From the cell containing the given text, extract its center point as [x, y] coordinate. 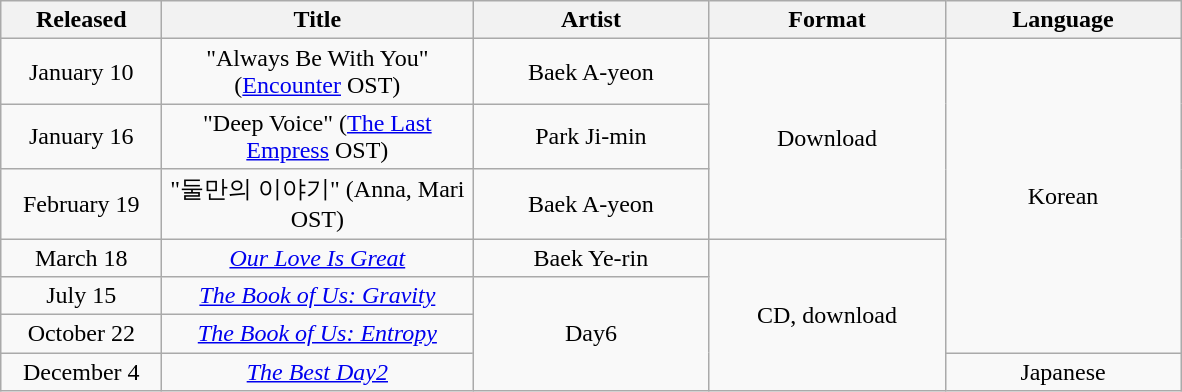
Released [82, 20]
CD, download [827, 314]
Language [1063, 20]
February 19 [82, 204]
Title [318, 20]
Day6 [591, 334]
"Deep Voice" (The Last Empress OST) [318, 136]
"Always Be With You" (Encounter OST) [318, 72]
Japanese [1063, 372]
The Book of Us: Gravity [318, 296]
Download [827, 139]
October 22 [82, 334]
December 4 [82, 372]
January 16 [82, 136]
March 18 [82, 257]
Park Ji-min [591, 136]
Artist [591, 20]
Our Love Is Great [318, 257]
January 10 [82, 72]
Korean [1063, 196]
The Book of Us: Entropy [318, 334]
Format [827, 20]
July 15 [82, 296]
The Best Day2 [318, 372]
"둘만의 이야기" (Anna, Mari OST) [318, 204]
Baek Ye-rin [591, 257]
